Output the (x, y) coordinate of the center of the cell containing the given text.  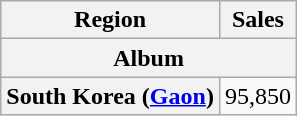
Album (149, 58)
South Korea (Gaon) (110, 96)
95,850 (258, 96)
Region (110, 20)
Sales (258, 20)
